Return the (x, y) coordinate for the center point of the cell that contains the specified text.  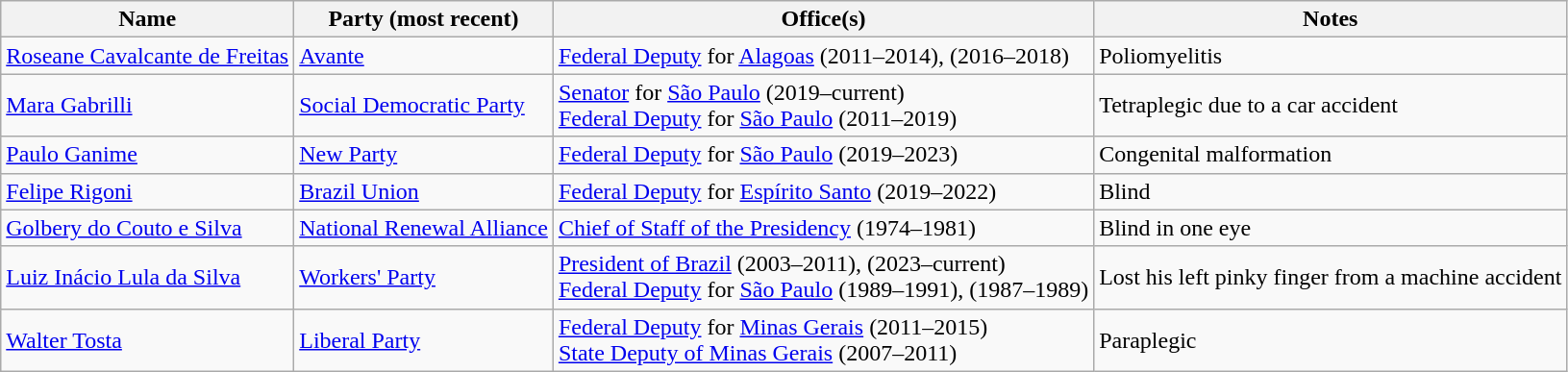
Tetraplegic due to a car accident (1331, 106)
Senator for São Paulo (2019–current)Federal Deputy for São Paulo (2011–2019) (823, 106)
Name (148, 19)
Office(s) (823, 19)
Avante (424, 56)
Walter Tosta (148, 340)
Poliomyelitis (1331, 56)
Federal Deputy for Minas Gerais (2011–2015)State Deputy of Minas Gerais (2007–2011) (823, 340)
Blind in one eye (1331, 228)
Felipe Rigoni (148, 191)
Paraplegic (1331, 340)
National Renewal Alliance (424, 228)
Federal Deputy for São Paulo (2019–2023) (823, 155)
Social Democratic Party (424, 106)
Roseane Cavalcante de Freitas (148, 56)
Congenital malformation (1331, 155)
Chief of Staff of the Presidency (1974–1981) (823, 228)
Blind (1331, 191)
Golbery do Couto e Silva (148, 228)
Mara Gabrilli (148, 106)
Liberal Party (424, 340)
Workers' Party (424, 277)
President of Brazil (2003–2011), (2023–current)Federal Deputy for São Paulo (1989–1991), (1987–1989) (823, 277)
Paulo Ganime (148, 155)
New Party (424, 155)
Party (most recent) (424, 19)
Federal Deputy for Alagoas (2011–2014), (2016–2018) (823, 56)
Notes (1331, 19)
Brazil Union (424, 191)
Luiz Inácio Lula da Silva (148, 277)
Federal Deputy for Espírito Santo (2019–2022) (823, 191)
Lost his left pinky finger from a machine accident (1331, 277)
